Extract the [X, Y] coordinate from the center of the cell holding the provided text.  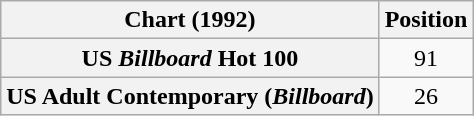
91 [426, 58]
US Billboard Hot 100 [190, 58]
26 [426, 96]
US Adult Contemporary (Billboard) [190, 96]
Position [426, 20]
Chart (1992) [190, 20]
